From the cell containing the given text, extract its center point as [X, Y] coordinate. 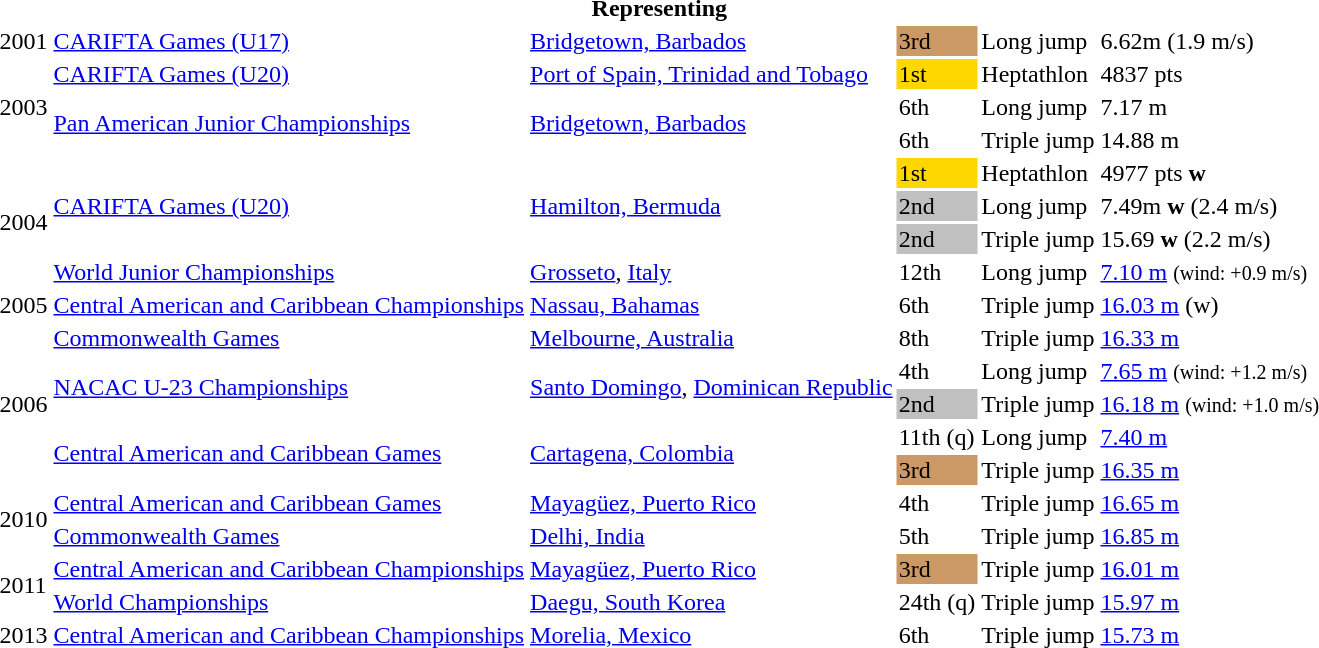
Hamilton, Bermuda [712, 206]
Delhi, India [712, 536]
Port of Spain, Trinidad and Tobago [712, 74]
Grosseto, Italy [712, 272]
Cartagena, Colombia [712, 454]
12th [937, 272]
Santo Domingo, Dominican Republic [712, 388]
World Championships [289, 602]
CARIFTA Games (U17) [289, 41]
Pan American Junior Championships [289, 124]
8th [937, 338]
Nassau, Bahamas [712, 305]
11th (q) [937, 437]
World Junior Championships [289, 272]
24th (q) [937, 602]
NACAC U-23 Championships [289, 388]
Daegu, South Korea [712, 602]
Melbourne, Australia [712, 338]
5th [937, 536]
